Identify which cell holds the provided text, then report its [x, y] central coordinate. 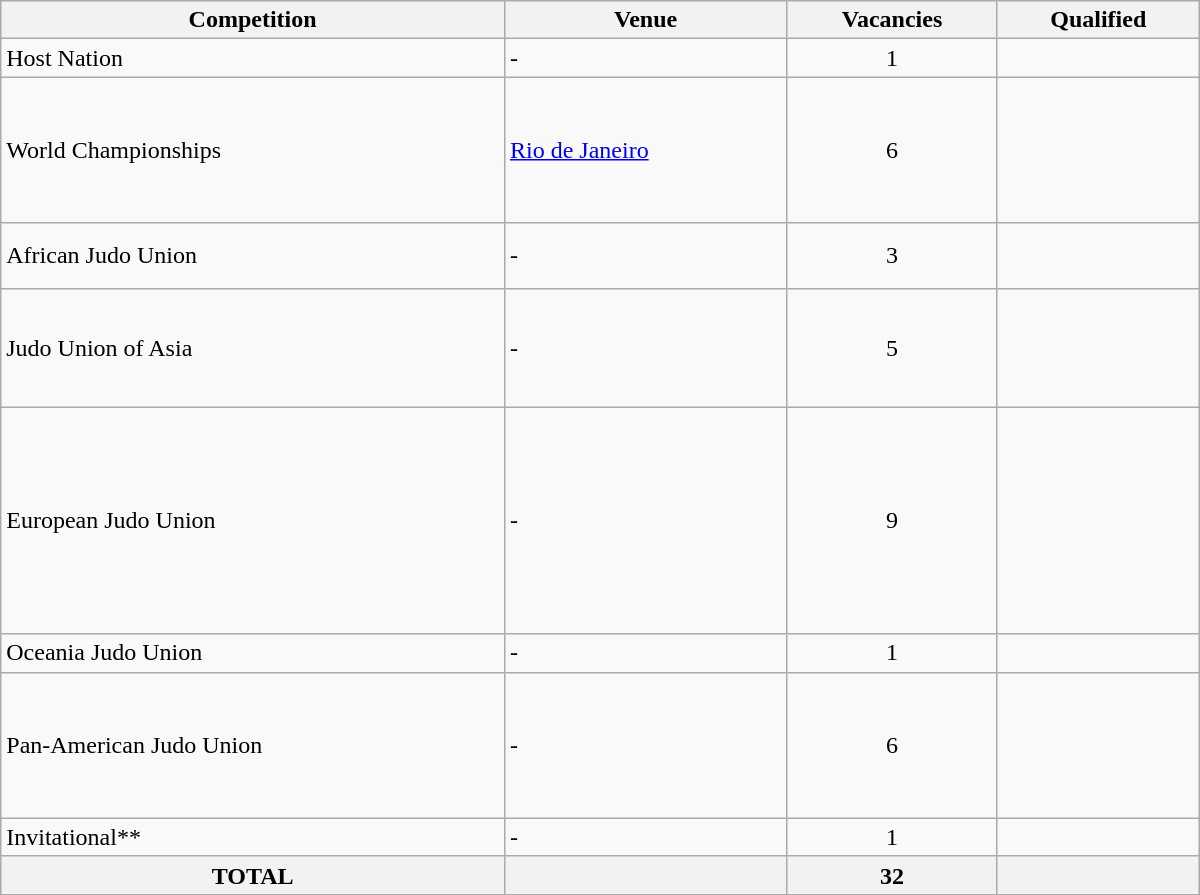
Rio de Janeiro [645, 150]
Vacancies [892, 20]
African Judo Union [253, 256]
Judo Union of Asia [253, 348]
Host Nation [253, 58]
3 [892, 256]
32 [892, 875]
Venue [645, 20]
9 [892, 520]
Invitational** [253, 837]
5 [892, 348]
Competition [253, 20]
TOTAL [253, 875]
European Judo Union [253, 520]
Oceania Judo Union [253, 653]
World Championships [253, 150]
Pan-American Judo Union [253, 745]
Qualified [1098, 20]
